Return [X, Y] of the center of cell containing provided text 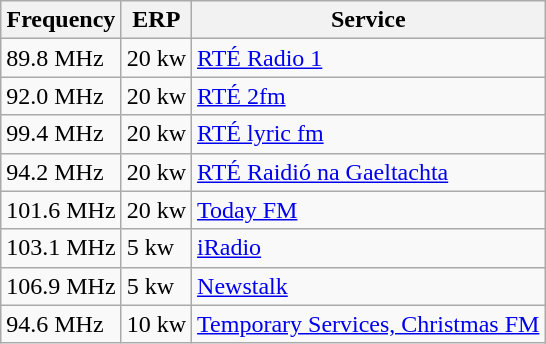
RTÉ 2fm [368, 96]
RTÉ Radio 1 [368, 58]
10 kw [156, 324]
Temporary Services, Christmas FM [368, 324]
ERP [156, 20]
iRadio [368, 248]
94.6 MHz [61, 324]
RTÉ lyric fm [368, 134]
99.4 MHz [61, 134]
Newstalk [368, 286]
Frequency [61, 20]
89.8 MHz [61, 58]
Today FM [368, 210]
103.1 MHz [61, 248]
106.9 MHz [61, 286]
Service [368, 20]
92.0 MHz [61, 96]
101.6 MHz [61, 210]
94.2 MHz [61, 172]
RTÉ Raidió na Gaeltachta [368, 172]
